Search for the cell housing the specified text and yield its [X, Y] center coordinate. 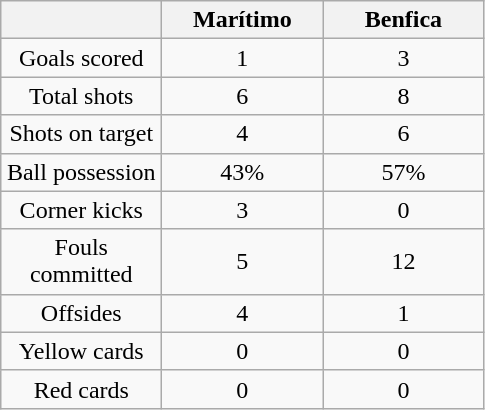
Offsides [82, 313]
8 [404, 96]
Yellow cards [82, 351]
Shots on target [82, 134]
Marítimo [242, 20]
Ball possession [82, 172]
12 [404, 262]
Goals scored [82, 58]
5 [242, 262]
Total shots [82, 96]
43% [242, 172]
Benfica [404, 20]
Fouls committed [82, 262]
57% [404, 172]
Red cards [82, 389]
Corner kicks [82, 210]
